Capture the cell that displays the provided text and extract its [x, y] central coordinate. 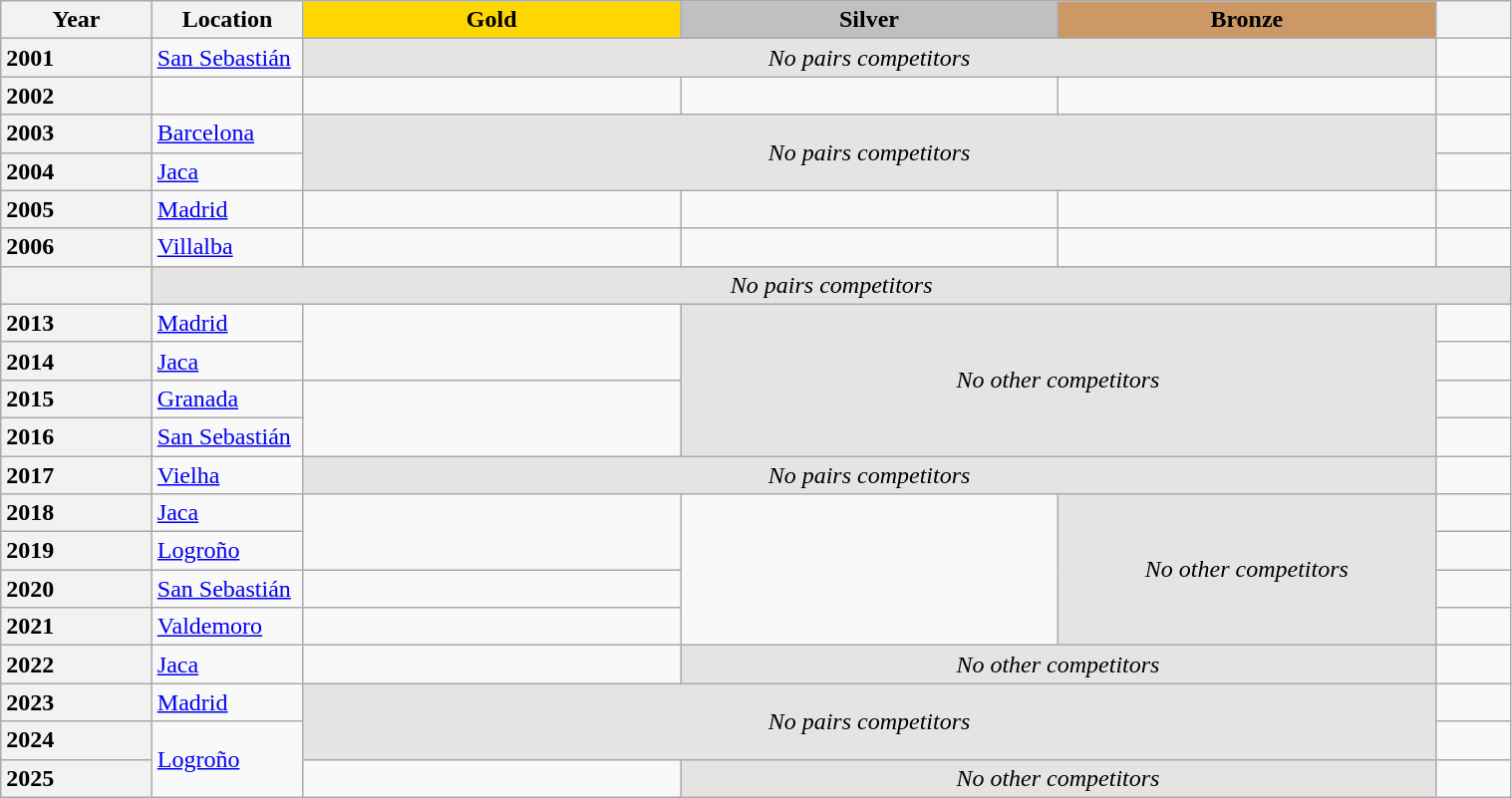
Year [77, 20]
2025 [77, 778]
2002 [77, 96]
2003 [77, 133]
2001 [77, 58]
2013 [77, 323]
2016 [77, 436]
Bronze [1246, 20]
2024 [77, 740]
2015 [77, 399]
2020 [77, 589]
2022 [77, 665]
2006 [77, 247]
Valdemoro [227, 627]
Location [227, 20]
2021 [77, 627]
2019 [77, 551]
Vielha [227, 475]
2018 [77, 513]
Gold [492, 20]
2005 [77, 209]
2017 [77, 475]
Granada [227, 399]
Silver [869, 20]
2023 [77, 702]
2004 [77, 171]
Villalba [227, 247]
2014 [77, 361]
Barcelona [227, 133]
